Identify which cell holds the provided text, then report its (X, Y) central coordinate. 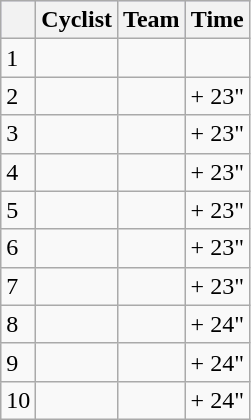
Time (217, 20)
9 (18, 362)
7 (18, 286)
8 (18, 324)
10 (18, 400)
1 (18, 58)
Team (152, 20)
5 (18, 210)
4 (18, 172)
6 (18, 248)
2 (18, 96)
3 (18, 134)
Cyclist (77, 20)
